Detect which cell encompasses the target text, then output its [X, Y] center coordinate. 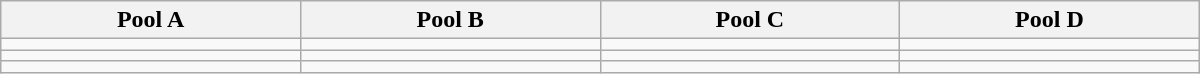
Pool C [750, 20]
Pool D [1050, 20]
Pool A [151, 20]
Pool B [450, 20]
